Determine the [x, y] coordinate at the center of the cell enclosing the given text.  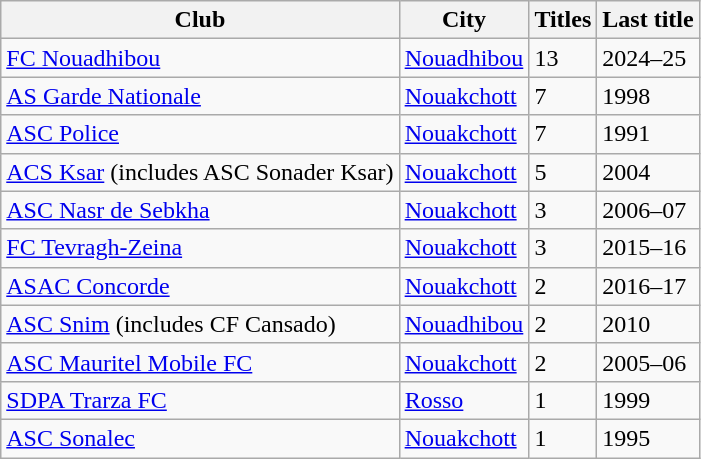
ASAC Concorde [200, 286]
FC Tevragh-Zeina [200, 248]
1995 [648, 438]
ASC Nasr de Sebkha [200, 210]
5 [563, 172]
1991 [648, 134]
2015–16 [648, 248]
2006–07 [648, 210]
Rosso [464, 400]
Club [200, 20]
ASC Mauritel Mobile FC [200, 362]
FC Nouadhibou [200, 58]
ACS Ksar (includes ASC Sonader Ksar) [200, 172]
Titles [563, 20]
2024–25 [648, 58]
Last title [648, 20]
2016–17 [648, 286]
2004 [648, 172]
ASC Sonalec [200, 438]
ASC Snim (includes CF Cansado) [200, 324]
13 [563, 58]
ASC Police [200, 134]
SDPA Trarza FC [200, 400]
1998 [648, 96]
AS Garde Nationale [200, 96]
1999 [648, 400]
City [464, 20]
2005–06 [648, 362]
2010 [648, 324]
